Detect which cell encompasses the target text, then output its (X, Y) center coordinate. 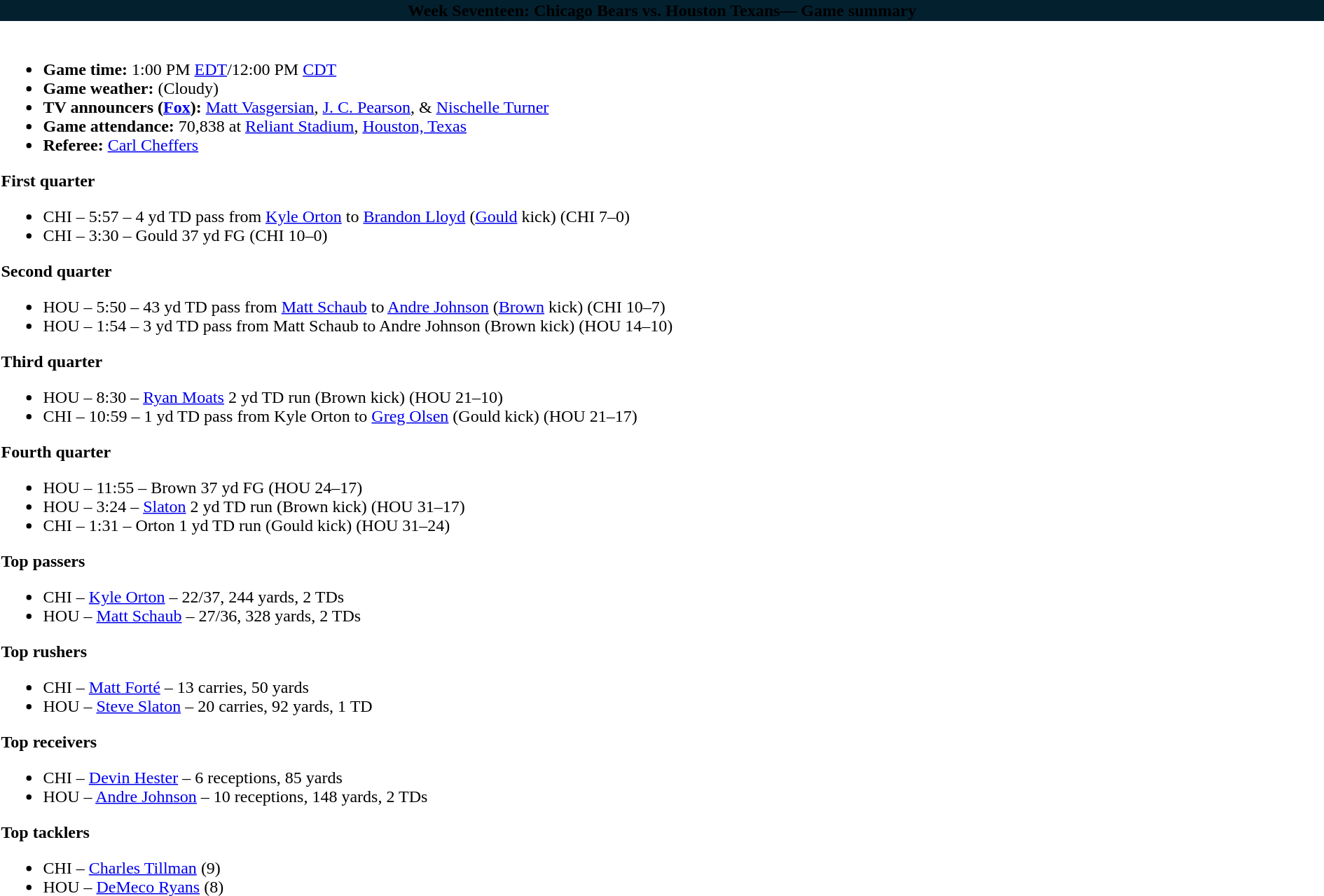
Week Seventeen: Chicago Bears vs. Houston Texans— Game summary (662, 11)
